Provide the (x, y) coordinate of the cell's center where the given text is located.  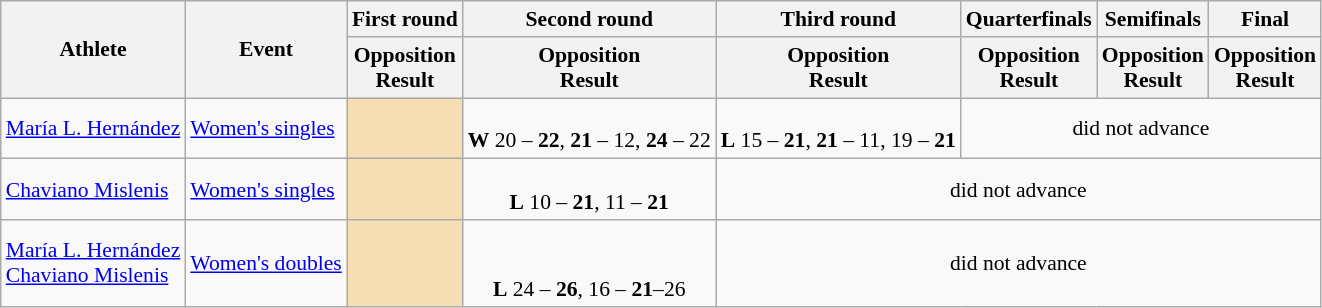
Chaviano Mislenis (94, 190)
Event (266, 50)
Quarterfinals (1029, 19)
Women's doubles (266, 264)
W 20 – 22, 21 – 12, 24 – 22 (590, 128)
First round (405, 19)
María L. Hernández (94, 128)
L 15 – 21, 21 – 11, 19 – 21 (838, 128)
Semifinals (1153, 19)
Final (1265, 19)
Athlete (94, 50)
Third round (838, 19)
María L. HernándezChaviano Mislenis (94, 264)
Second round (590, 19)
L 24 – 26, 16 – 21–26 (590, 264)
L 10 – 21, 11 – 21 (590, 190)
